Capture the cell that displays the provided text and extract its (x, y) central coordinate. 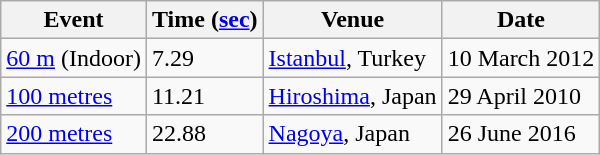
Event (74, 20)
Istanbul, Turkey (352, 58)
Nagoya, Japan (352, 134)
Venue (352, 20)
200 metres (74, 134)
7.29 (204, 58)
11.21 (204, 96)
Date (521, 20)
100 metres (74, 96)
Hiroshima, Japan (352, 96)
22.88 (204, 134)
10 March 2012 (521, 58)
26 June 2016 (521, 134)
29 April 2010 (521, 96)
Time (sec) (204, 20)
60 m (Indoor) (74, 58)
